Output the [X, Y] coordinate of the center of the cell containing the given text.  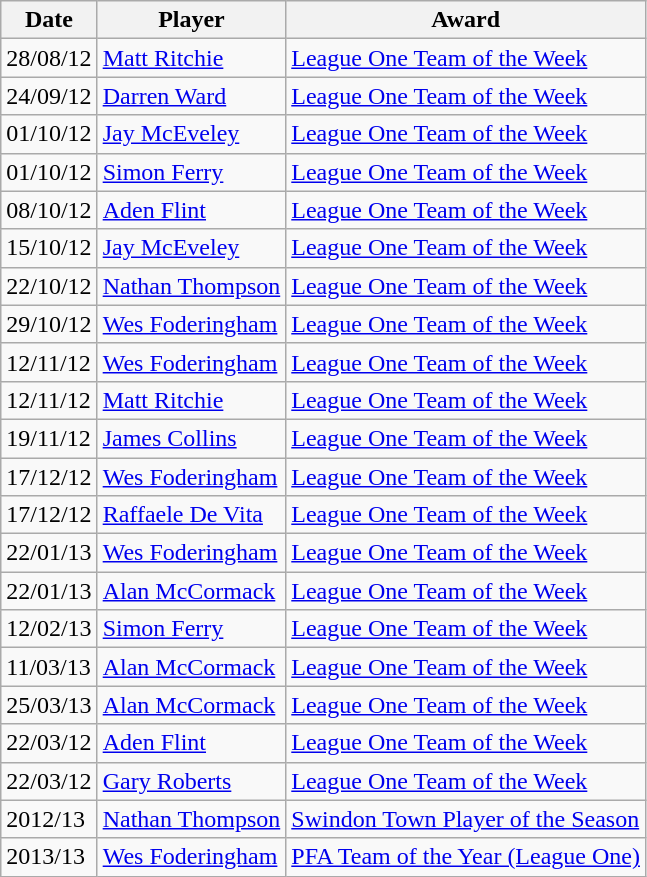
PFA Team of the Year (League One) [466, 857]
24/09/12 [49, 96]
Award [466, 20]
19/11/12 [49, 438]
2013/13 [49, 857]
28/08/12 [49, 58]
12/02/13 [49, 629]
Gary Roberts [192, 781]
15/10/12 [49, 248]
29/10/12 [49, 324]
11/03/13 [49, 667]
Player [192, 20]
25/03/13 [49, 705]
Date [49, 20]
Raffaele De Vita [192, 515]
Darren Ward [192, 96]
James Collins [192, 438]
08/10/12 [49, 210]
2012/13 [49, 819]
Swindon Town Player of the Season [466, 819]
22/10/12 [49, 286]
